Return the (x, y) coordinate for the center point of the cell that contains the specified text.  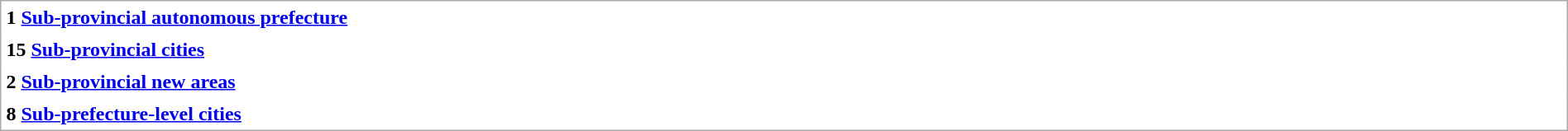
2 Sub-provincial new areas (784, 82)
8 Sub-prefecture-level cities (784, 114)
1 Sub-provincial autonomous prefecture (784, 17)
15 Sub-provincial cities (784, 49)
